Pinpoint the cell where the given text exists, returning its (X, Y) midpoint coordinate. 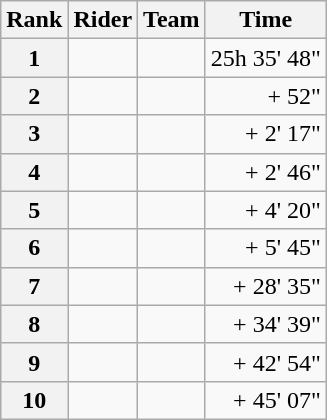
+ 45' 07" (266, 400)
9 (34, 362)
3 (34, 134)
6 (34, 248)
+ 52" (266, 96)
Rider (103, 20)
7 (34, 286)
+ 42' 54" (266, 362)
+ 5' 45" (266, 248)
5 (34, 210)
+ 4' 20" (266, 210)
+ 2' 17" (266, 134)
+ 28' 35" (266, 286)
8 (34, 324)
2 (34, 96)
Team (172, 20)
+ 34' 39" (266, 324)
4 (34, 172)
10 (34, 400)
25h 35' 48" (266, 58)
Time (266, 20)
1 (34, 58)
Rank (34, 20)
+ 2' 46" (266, 172)
